For the text-containing cell, return its midpoint in (x, y) coordinate format. 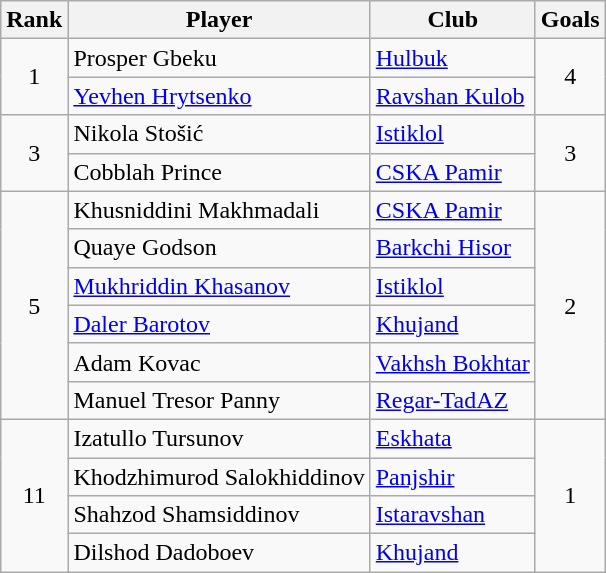
Club (452, 20)
Goals (570, 20)
Shahzod Shamsiddinov (219, 515)
Ravshan Kulob (452, 96)
Istaravshan (452, 515)
Barkchi Hisor (452, 248)
2 (570, 305)
Cobblah Prince (219, 172)
4 (570, 77)
Regar-TadAZ (452, 400)
Rank (34, 20)
Yevhen Hrytsenko (219, 96)
11 (34, 495)
Panjshir (452, 477)
5 (34, 305)
Mukhriddin Khasanov (219, 286)
Khodzhimurod Salokhiddinov (219, 477)
Hulbuk (452, 58)
Prosper Gbeku (219, 58)
Eskhata (452, 438)
Nikola Stošić (219, 134)
Manuel Tresor Panny (219, 400)
Adam Kovac (219, 362)
Vakhsh Bokhtar (452, 362)
Khusniddini Makhmadali (219, 210)
Daler Barotov (219, 324)
Dilshod Dadoboev (219, 553)
Izatullo Tursunov (219, 438)
Player (219, 20)
Quaye Godson (219, 248)
